Output the (X, Y) coordinate of the center of the cell containing the given text.  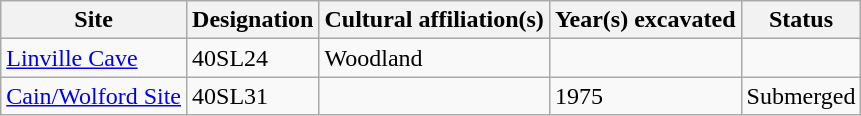
Designation (253, 20)
Woodland (434, 58)
Year(s) excavated (645, 20)
1975 (645, 96)
Linville Cave (94, 58)
40SL31 (253, 96)
Cain/Wolford Site (94, 96)
Cultural affiliation(s) (434, 20)
Site (94, 20)
Status (801, 20)
Submerged (801, 96)
40SL24 (253, 58)
